Find where the given text appears and provide that cell's center as (X, Y) coordinate. 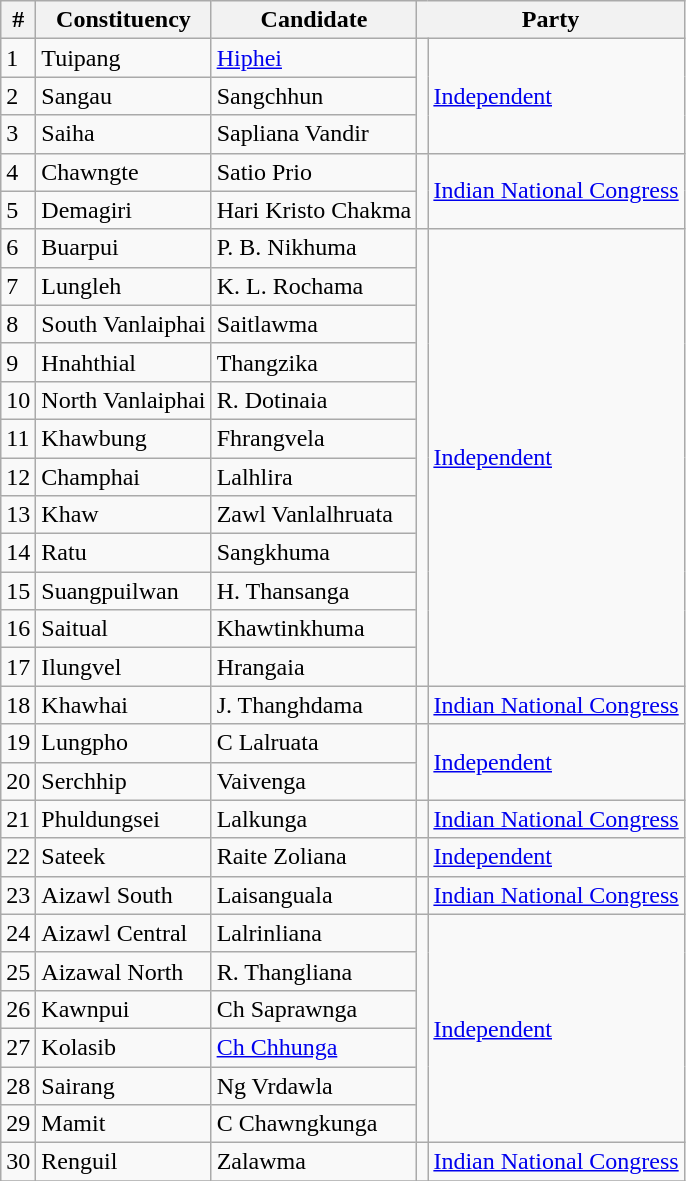
2 (18, 96)
30 (18, 1162)
Zawl Vanlalhruata (314, 515)
24 (18, 933)
Laisanguala (314, 895)
10 (18, 400)
26 (18, 1009)
K. L. Rochama (314, 286)
C Lalruata (314, 743)
Raite Zoliana (314, 857)
# (18, 20)
Tuipang (124, 58)
Sangau (124, 96)
21 (18, 819)
28 (18, 1085)
16 (18, 629)
P. B. Nikhuma (314, 248)
H. Thansanga (314, 591)
Hnahthial (124, 362)
4 (18, 172)
Hrangaia (314, 667)
R. Thangliana (314, 971)
Kawnpui (124, 1009)
Suangpuilwan (124, 591)
15 (18, 591)
Ch Saprawnga (314, 1009)
Candidate (314, 20)
Saitlawma (314, 324)
Thangzika (314, 362)
Lungleh (124, 286)
Lalrinliana (314, 933)
Sairang (124, 1085)
18 (18, 705)
25 (18, 971)
Champhai (124, 477)
Constituency (124, 20)
Mamit (124, 1124)
Sateek (124, 857)
Fhrangvela (314, 438)
Khawhai (124, 705)
Aizawal North (124, 971)
Sapliana Vandir (314, 134)
Saiha (124, 134)
8 (18, 324)
13 (18, 515)
Demagiri (124, 210)
1 (18, 58)
Lalhlira (314, 477)
29 (18, 1124)
Khawtinkhuma (314, 629)
7 (18, 286)
Satio Prio (314, 172)
Lalkunga (314, 819)
Buarpui (124, 248)
22 (18, 857)
20 (18, 781)
14 (18, 553)
Ilungvel (124, 667)
Vaivenga (314, 781)
Phuldungsei (124, 819)
R. Dotinaia (314, 400)
6 (18, 248)
J. Thanghdama (314, 705)
Khaw (124, 515)
Ng Vrdawla (314, 1085)
C Chawngkunga (314, 1124)
17 (18, 667)
3 (18, 134)
Khawbung (124, 438)
Hiphei (314, 58)
5 (18, 210)
North Vanlaiphai (124, 400)
Renguil (124, 1162)
12 (18, 477)
Hari Kristo Chakma (314, 210)
Ch Chhunga (314, 1047)
Sangchhun (314, 96)
Sangkhuma (314, 553)
Kolasib (124, 1047)
Lungpho (124, 743)
23 (18, 895)
South Vanlaiphai (124, 324)
Chawngte (124, 172)
19 (18, 743)
Saitual (124, 629)
Aizawl Central (124, 933)
9 (18, 362)
Zalawma (314, 1162)
Serchhip (124, 781)
Aizawl South (124, 895)
27 (18, 1047)
Ratu (124, 553)
Party (550, 20)
11 (18, 438)
